Output the [x, y] coordinate of the center of the cell containing the given text.  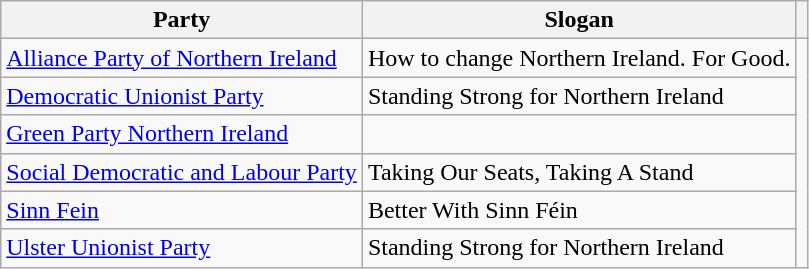
Party [182, 20]
Social Democratic and Labour Party [182, 172]
Taking Our Seats, Taking A Stand [579, 172]
Slogan [579, 20]
Sinn Fein [182, 210]
Alliance Party of Northern Ireland [182, 58]
Democratic Unionist Party [182, 96]
Ulster Unionist Party [182, 248]
Green Party Northern Ireland [182, 134]
Better With Sinn Féin [579, 210]
How to change Northern Ireland. For Good. [579, 58]
